Pinpoint the cell where the given text exists, returning its [x, y] midpoint coordinate. 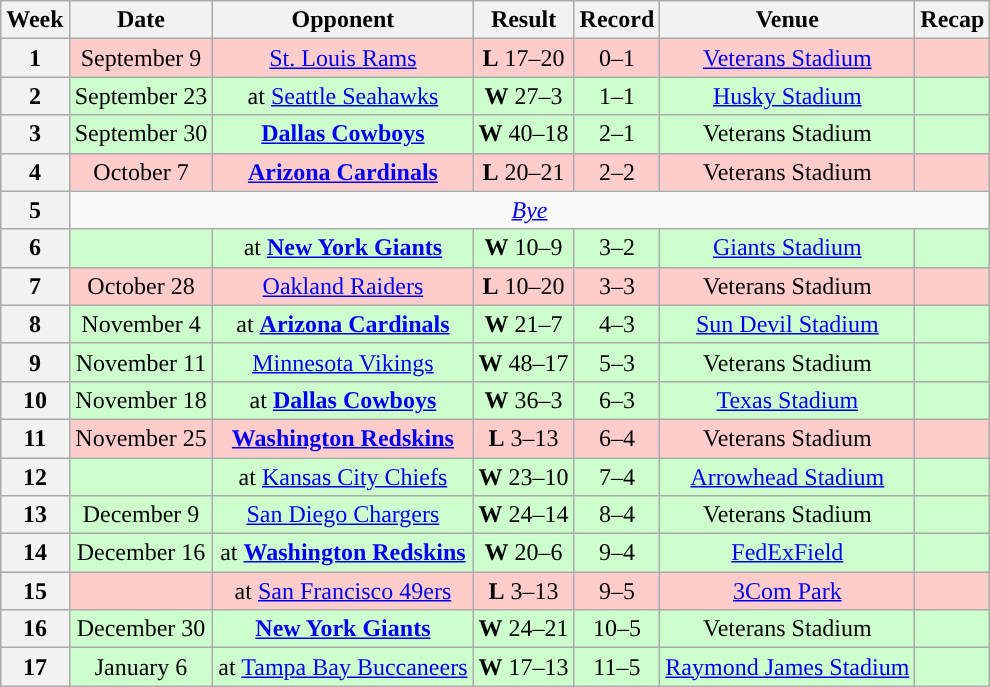
Result [524, 20]
13 [35, 515]
7 [35, 286]
5 [35, 210]
New York Giants [343, 629]
2 [35, 96]
3–3 [617, 286]
Giants Stadium [788, 248]
December 30 [141, 629]
Sun Devil Stadium [788, 324]
January 6 [141, 667]
Husky Stadium [788, 96]
11–5 [617, 667]
at Washington Redskins [343, 553]
at Seattle Seahawks [343, 96]
Record [617, 20]
November 11 [141, 362]
Bye [530, 210]
November 18 [141, 400]
FedExField [788, 553]
W 10–9 [524, 248]
Week [35, 20]
December 9 [141, 515]
6–4 [617, 438]
L 10–20 [524, 286]
W 24–21 [524, 629]
8–4 [617, 515]
L 20–21 [524, 172]
September 9 [141, 58]
8 [35, 324]
September 23 [141, 96]
December 16 [141, 553]
4–3 [617, 324]
Texas Stadium [788, 400]
W 48–17 [524, 362]
9–5 [617, 591]
W 23–10 [524, 477]
1–1 [617, 96]
3 [35, 134]
14 [35, 553]
November 25 [141, 438]
Dallas Cowboys [343, 134]
5–3 [617, 362]
15 [35, 591]
at San Francisco 49ers [343, 591]
Recap [952, 20]
October 28 [141, 286]
October 7 [141, 172]
2–2 [617, 172]
Washington Redskins [343, 438]
3Com Park [788, 591]
W 40–18 [524, 134]
11 [35, 438]
1 [35, 58]
16 [35, 629]
9 [35, 362]
Venue [788, 20]
November 4 [141, 324]
St. Louis Rams [343, 58]
W 20–6 [524, 553]
at Kansas City Chiefs [343, 477]
4 [35, 172]
September 30 [141, 134]
6 [35, 248]
Oakland Raiders [343, 286]
W 27–3 [524, 96]
9–4 [617, 553]
17 [35, 667]
W 24–14 [524, 515]
10–5 [617, 629]
2–1 [617, 134]
0–1 [617, 58]
at Tampa Bay Buccaneers [343, 667]
Opponent [343, 20]
W 17–13 [524, 667]
at Arizona Cardinals [343, 324]
Arrowhead Stadium [788, 477]
W 36–3 [524, 400]
Date [141, 20]
L 17–20 [524, 58]
at Dallas Cowboys [343, 400]
7–4 [617, 477]
W 21–7 [524, 324]
at New York Giants [343, 248]
Minnesota Vikings [343, 362]
10 [35, 400]
San Diego Chargers [343, 515]
Raymond James Stadium [788, 667]
12 [35, 477]
Arizona Cardinals [343, 172]
6–3 [617, 400]
3–2 [617, 248]
